Return the (x, y) coordinate for the center point of the cell that contains the specified text.  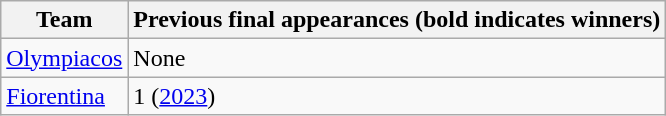
1 (2023) (397, 96)
None (397, 58)
Team (64, 20)
Olympiacos (64, 58)
Previous final appearances (bold indicates winners) (397, 20)
Fiorentina (64, 96)
